Scan for the cell matching the given text and deliver its (x, y) coordinate at center. 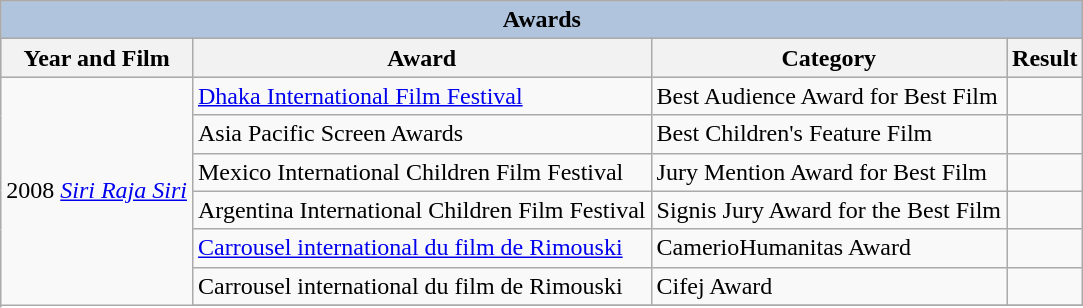
2008 Siri Raja Siri (97, 191)
Mexico International Children Film Festival (422, 172)
Asia Pacific Screen Awards (422, 134)
Award (422, 58)
Jury Mention Award for Best Film (829, 172)
Best Audience Award for Best Film (829, 96)
Dhaka International Film Festival (422, 96)
Awards (542, 20)
Best Children's Feature Film (829, 134)
Category (829, 58)
Cifej Award (829, 286)
Result (1045, 58)
Signis Jury Award for the Best Film (829, 210)
CamerioHumanitas Award (829, 248)
Year and Film (97, 58)
Argentina International Children Film Festival (422, 210)
